Search for the cell housing the specified text and yield its [x, y] center coordinate. 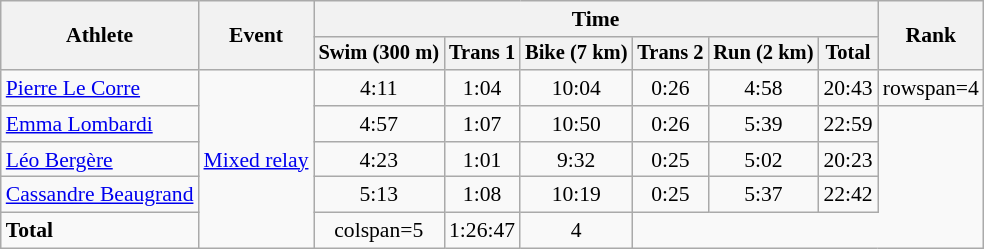
Rank [931, 36]
10:50 [576, 124]
4:57 [379, 124]
20:43 [848, 88]
Pierre Le Corre [100, 88]
5:02 [763, 160]
1:01 [482, 160]
22:59 [848, 124]
9:32 [576, 160]
1:26:47 [482, 231]
Cassandre Beaugrand [100, 195]
5:39 [763, 124]
Time [596, 19]
20:23 [848, 160]
22:42 [848, 195]
Trans 2 [670, 54]
1:07 [482, 124]
4:23 [379, 160]
Emma Lombardi [100, 124]
Bike (7 km) [576, 54]
Trans 1 [482, 54]
4:11 [379, 88]
Athlete [100, 36]
5:13 [379, 195]
Léo Bergère [100, 160]
4:58 [763, 88]
rowspan=4 [931, 88]
5:37 [763, 195]
10:19 [576, 195]
Swim (300 m) [379, 54]
Run (2 km) [763, 54]
Mixed relay [256, 159]
colspan=5 [379, 231]
4 [576, 231]
1:08 [482, 195]
10:04 [576, 88]
1:04 [482, 88]
Event [256, 36]
